Determine the [X, Y] coordinate at the center of the cell enclosing the given text.  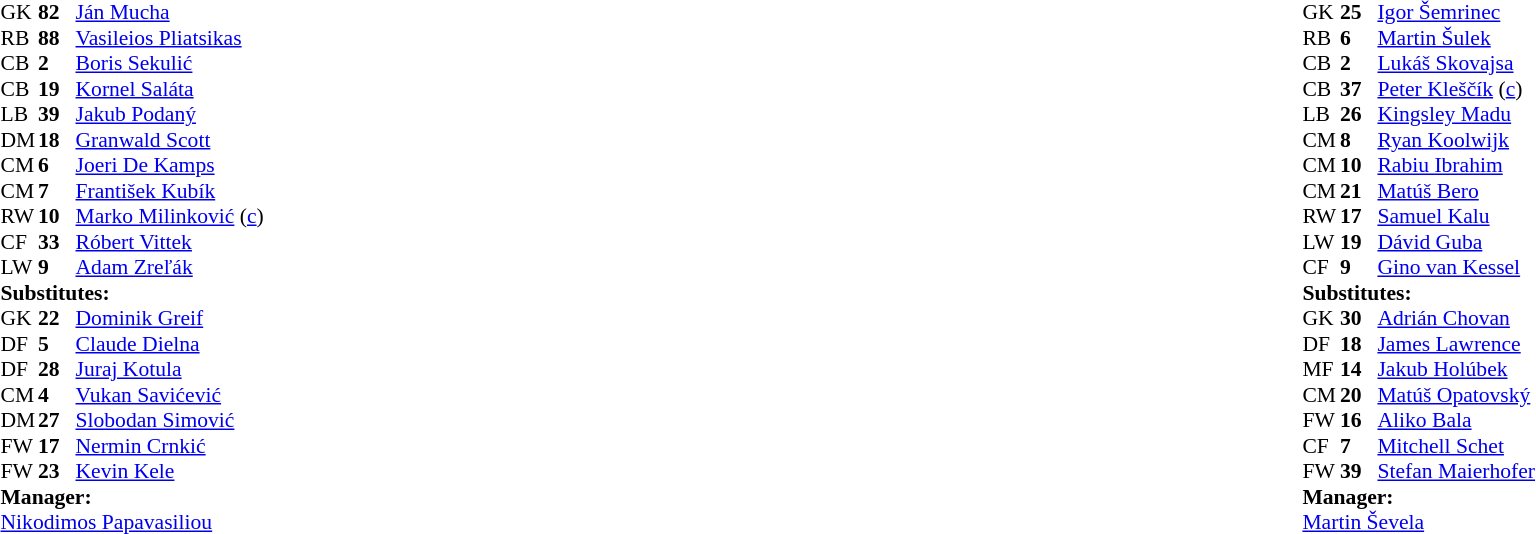
Martin Šulek [1456, 38]
20 [1359, 395]
Adrián Chovan [1456, 319]
27 [57, 421]
Ryan Koolwijk [1456, 140]
Juraj Kotula [170, 369]
Slobodan Simović [170, 421]
Igor Šemrinec [1456, 13]
Boris Sekulić [170, 63]
Kornel Saláta [170, 89]
30 [1359, 319]
Stefan Maierhofer [1456, 471]
21 [1359, 191]
Jakub Podaný [170, 115]
Kingsley Madu [1456, 115]
25 [1359, 13]
33 [57, 242]
5 [57, 344]
Joeri De Kamps [170, 165]
Rabiu Ibrahim [1456, 165]
Vasileios Pliatsikas [170, 38]
Dominik Greif [170, 319]
Jakub Holúbek [1456, 369]
4 [57, 395]
Aliko Bala [1456, 421]
22 [57, 319]
8 [1359, 140]
16 [1359, 421]
MF [1321, 369]
František Kubík [170, 191]
Lukáš Skovajsa [1456, 63]
Nermin Crnkić [170, 446]
Vukan Savićević [170, 395]
Granwald Scott [170, 140]
Matúš Opatovský [1456, 395]
Marko Milinković (c) [170, 217]
82 [57, 13]
Kevin Kele [170, 471]
37 [1359, 89]
23 [57, 471]
Róbert Vittek [170, 242]
Peter Kleščík (c) [1456, 89]
Ján Mucha [170, 13]
Samuel Kalu [1456, 217]
26 [1359, 115]
James Lawrence [1456, 344]
14 [1359, 369]
Gino van Kessel [1456, 267]
Dávid Guba [1456, 242]
Mitchell Schet [1456, 446]
Claude Dielna [170, 344]
Adam Zreľák [170, 267]
88 [57, 38]
28 [57, 369]
Matúš Bero [1456, 191]
